Identify which cell holds the provided text, then report its [x, y] central coordinate. 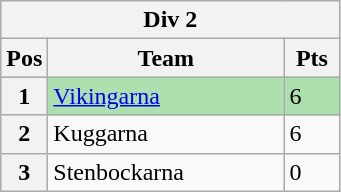
Team [166, 58]
3 [24, 172]
0 [312, 172]
Pos [24, 58]
Pts [312, 58]
Kuggarna [166, 134]
2 [24, 134]
Div 2 [170, 20]
Stenbockarna [166, 172]
Vikingarna [166, 96]
1 [24, 96]
